Locate the cell with the specified text and output its [X, Y] center coordinate. 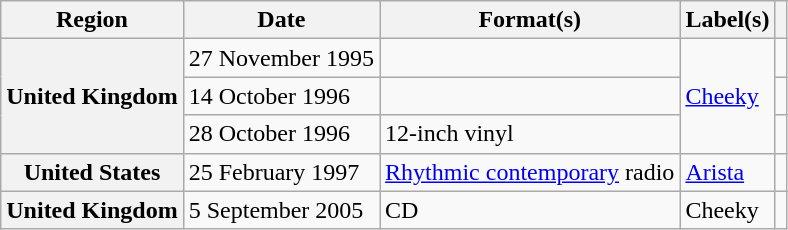
5 September 2005 [281, 210]
United States [92, 172]
Date [281, 20]
Arista [728, 172]
25 February 1997 [281, 172]
27 November 1995 [281, 58]
Region [92, 20]
12-inch vinyl [530, 134]
28 October 1996 [281, 134]
Rhythmic contemporary radio [530, 172]
Format(s) [530, 20]
CD [530, 210]
Label(s) [728, 20]
14 October 1996 [281, 96]
